Extract the (X, Y) coordinate from the center of the cell holding the provided text.  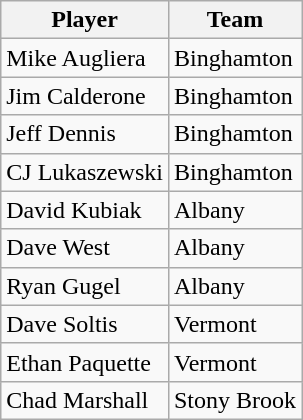
Chad Marshall (85, 400)
Player (85, 20)
Jim Calderone (85, 96)
Team (234, 20)
Dave West (85, 248)
Dave Soltis (85, 324)
Jeff Dennis (85, 134)
Ethan Paquette (85, 362)
Ryan Gugel (85, 286)
David Kubiak (85, 210)
Stony Brook (234, 400)
CJ Lukaszewski (85, 172)
Mike Augliera (85, 58)
